Return the [x, y] coordinate for the center point of the cell that contains the specified text.  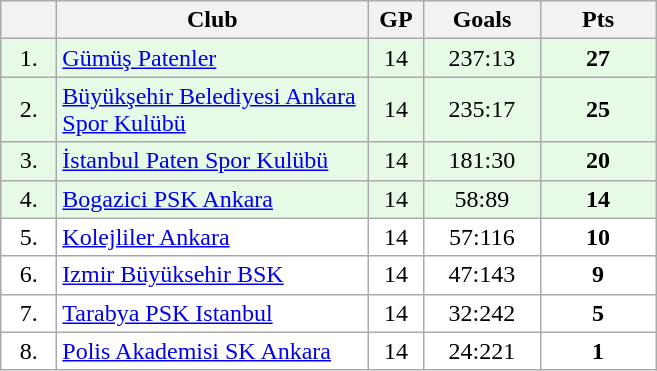
GP [396, 20]
Bogazici PSK Ankara [212, 199]
10 [598, 237]
Polis Akademisi SK Ankara [212, 351]
1 [598, 351]
Kolejliler Ankara [212, 237]
Club [212, 20]
9 [598, 275]
5. [29, 237]
24:221 [482, 351]
Gümüş Patenler [212, 58]
6. [29, 275]
8. [29, 351]
Pts [598, 20]
Goals [482, 20]
27 [598, 58]
Izmir Büyüksehir BSK [212, 275]
Tarabya PSK Istanbul [212, 313]
3. [29, 161]
181:30 [482, 161]
57:116 [482, 237]
7. [29, 313]
İstanbul Paten Spor Kulübü [212, 161]
32:242 [482, 313]
4. [29, 199]
237:13 [482, 58]
1. [29, 58]
47:143 [482, 275]
58:89 [482, 199]
Büyükşehir Belediyesi Ankara Spor Kulübü [212, 110]
5 [598, 313]
2. [29, 110]
20 [598, 161]
25 [598, 110]
235:17 [482, 110]
